Extract the [X, Y] coordinate from the center of the cell holding the provided text.  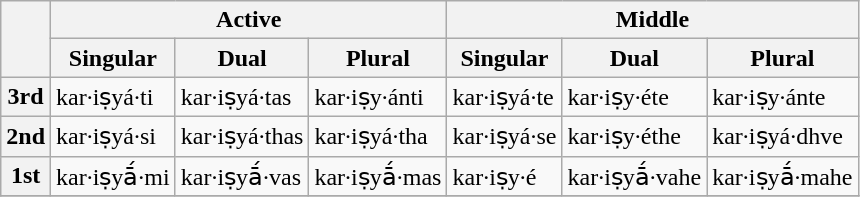
kar·iṣyā́·mahe [782, 176]
1st [26, 176]
kar·iṣy·ánti [378, 97]
kar·iṣyá·dhve [782, 136]
kar·iṣyā́·mi [114, 176]
kar·iṣyā́·mas [378, 176]
kar·iṣyá·te [504, 97]
kar·iṣyá·tha [378, 136]
kar·iṣyá·se [504, 136]
Active [249, 20]
2nd [26, 136]
Middle [652, 20]
kar·iṣyá·thas [242, 136]
kar·iṣy·éte [634, 97]
kar·iṣyá·tas [242, 97]
kar·iṣyá·ti [114, 97]
kar·iṣyá·si [114, 136]
kar·iṣy·ánte [782, 97]
kar·iṣyā́·vahe [634, 176]
3rd [26, 97]
kar·iṣy·éthe [634, 136]
kar·iṣyā́·vas [242, 176]
kar·iṣy·é [504, 176]
